Scan for the cell matching the given text and deliver its [X, Y] coordinate at center. 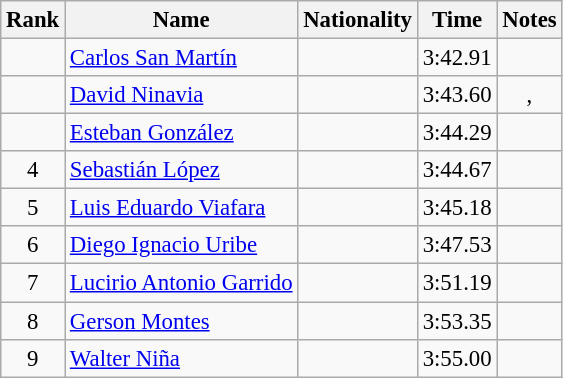
9 [33, 358]
Carlos San Martín [182, 58]
3:42.91 [457, 58]
Lucirio Antonio Garrido [182, 283]
Rank [33, 20]
Time [457, 20]
3:44.29 [457, 133]
David Ninavia [182, 95]
3:45.18 [457, 208]
5 [33, 208]
, [530, 95]
3:47.53 [457, 245]
Sebastián López [182, 170]
Gerson Montes [182, 321]
6 [33, 245]
Esteban González [182, 133]
Diego Ignacio Uribe [182, 245]
3:51.19 [457, 283]
Nationality [358, 20]
3:53.35 [457, 321]
Walter Niña [182, 358]
3:44.67 [457, 170]
Notes [530, 20]
3:55.00 [457, 358]
Luis Eduardo Viafara [182, 208]
7 [33, 283]
4 [33, 170]
3:43.60 [457, 95]
Name [182, 20]
8 [33, 321]
